Capture the cell that displays the provided text and extract its [X, Y] central coordinate. 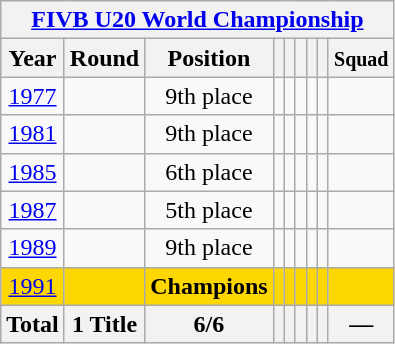
1991 [33, 286]
1987 [33, 210]
FIVB U20 World Championship [198, 20]
Champions [209, 286]
6/6 [209, 324]
5th place [209, 210]
Position [209, 58]
Squad [361, 58]
1977 [33, 96]
Year [33, 58]
1 Title [104, 324]
1989 [33, 248]
Total [33, 324]
6th place [209, 172]
1985 [33, 172]
1981 [33, 134]
Round [104, 58]
— [361, 324]
